Output the [X, Y] coordinate of the center of the cell containing the given text.  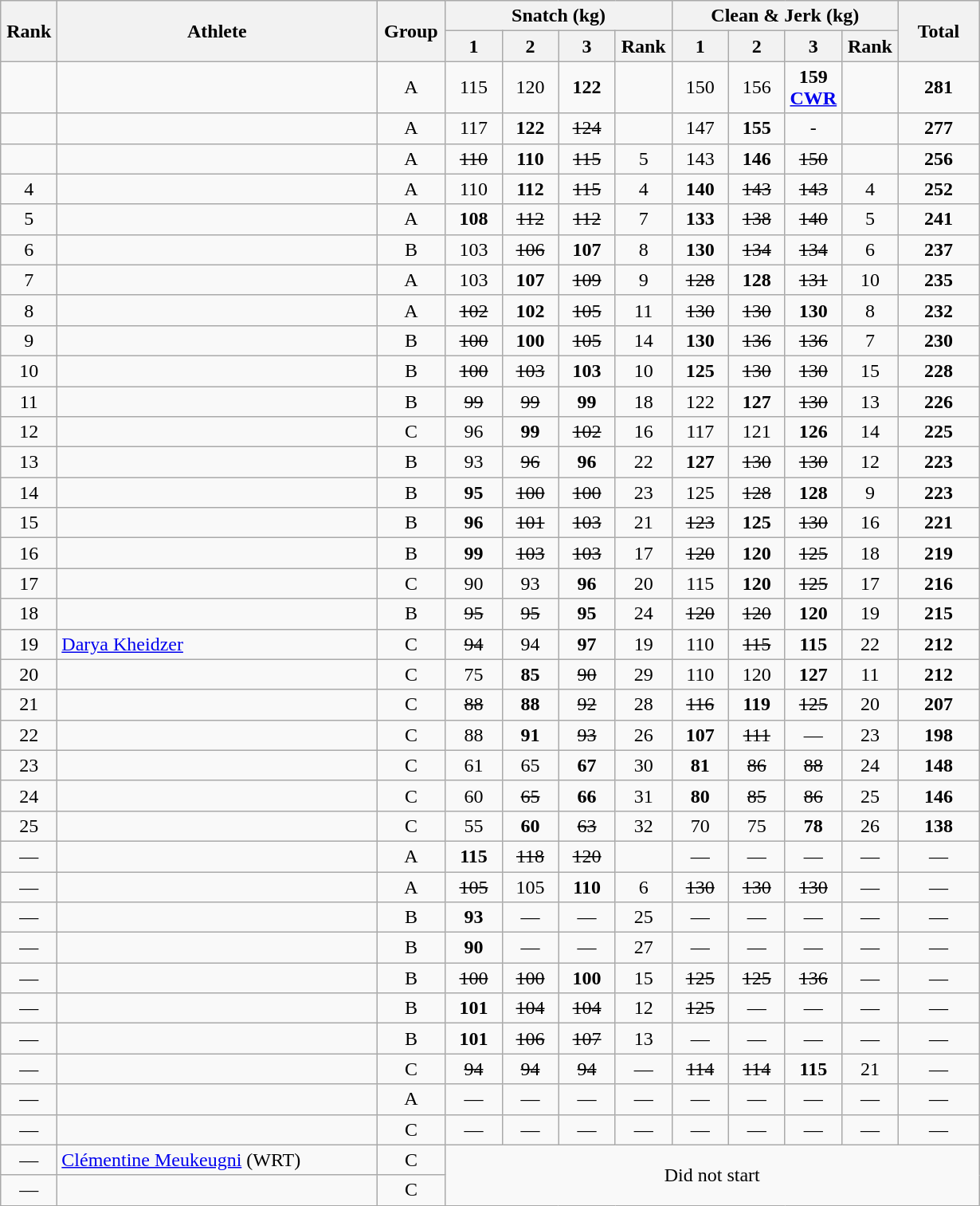
61 [473, 765]
97 [586, 644]
225 [939, 432]
126 [813, 432]
232 [939, 310]
228 [939, 371]
Clean & Jerk (kg) [785, 16]
32 [644, 826]
147 [700, 128]
66 [586, 795]
29 [644, 674]
108 [473, 219]
237 [939, 249]
Snatch (kg) [559, 16]
Darya Kheidzer [217, 644]
226 [939, 401]
235 [939, 280]
277 [939, 128]
31 [644, 795]
30 [644, 765]
116 [700, 705]
92 [586, 705]
109 [586, 280]
131 [813, 280]
28 [644, 705]
80 [700, 795]
70 [700, 826]
55 [473, 826]
111 [757, 735]
Athlete [217, 31]
Did not start [712, 1175]
221 [939, 523]
241 [939, 219]
207 [939, 705]
118 [531, 856]
Clémentine Meukeugni (WRT) [217, 1160]
215 [939, 614]
121 [757, 432]
91 [531, 735]
81 [700, 765]
67 [586, 765]
159 CWR [813, 88]
123 [700, 523]
198 [939, 735]
27 [644, 948]
219 [939, 553]
Group [411, 31]
133 [700, 219]
156 [757, 88]
124 [586, 128]
- [813, 128]
281 [939, 88]
216 [939, 583]
252 [939, 189]
155 [757, 128]
148 [939, 765]
78 [813, 826]
119 [757, 705]
Total [939, 31]
230 [939, 340]
63 [586, 826]
256 [939, 159]
